Locate the cell with the specified text and output its [X, Y] center coordinate. 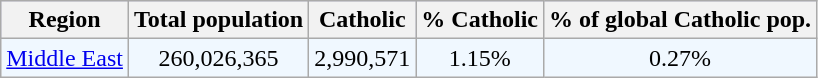
% Catholic [480, 20]
2,990,571 [362, 58]
Catholic [362, 20]
0.27% [680, 58]
% of global Catholic pop. [680, 20]
1.15% [480, 58]
260,026,365 [218, 58]
Region [65, 20]
Middle East [65, 58]
Total population [218, 20]
